Provide the [x, y] coordinate of the cell's center where the given text is located.  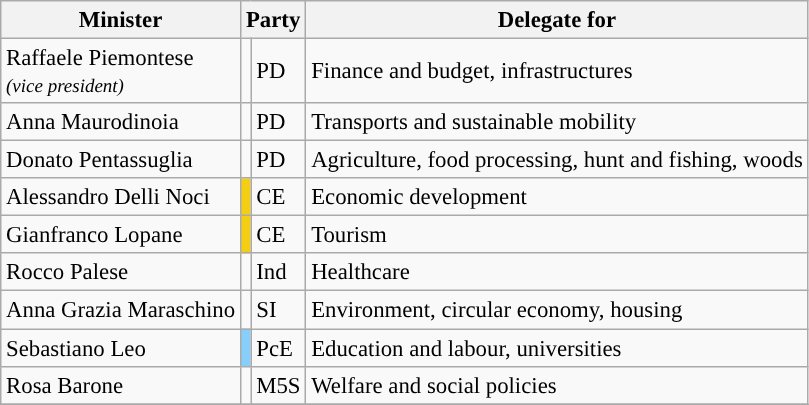
Raffaele Piemontese(vice president) [121, 72]
Rocco Palese [121, 273]
Transports and sustainable mobility [557, 122]
PcE [278, 348]
Donato Pentassuglia [121, 160]
Finance and budget, infrastructures [557, 72]
Ind [278, 273]
Agriculture, food processing, hunt and fishing, woods [557, 160]
Delegate for [557, 20]
Tourism [557, 235]
Healthcare [557, 273]
Anna Maurodinoia [121, 122]
Rosa Barone [121, 385]
Anna Grazia Maraschino [121, 310]
M5S [278, 385]
Economic development [557, 197]
Party [273, 20]
Environment, circular economy, housing [557, 310]
Alessandro Delli Noci [121, 197]
Welfare and social policies [557, 385]
Sebastiano Leo [121, 348]
SI [278, 310]
Gianfranco Lopane [121, 235]
Education and labour, universities [557, 348]
Minister [121, 20]
